For the text-containing cell, return its midpoint in (X, Y) coordinate format. 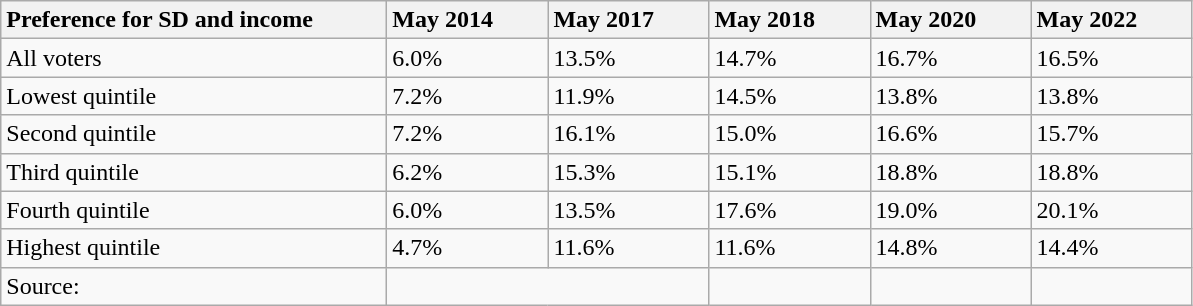
14.4% (1112, 248)
Fourth quintile (194, 210)
14.7% (790, 58)
Source: (194, 286)
16.7% (950, 58)
16.6% (950, 134)
6.2% (468, 172)
May 2018 (790, 20)
15.0% (790, 134)
19.0% (950, 210)
11.9% (628, 96)
All voters (194, 58)
May 2022 (1112, 20)
Preference for SD and income (194, 20)
16.1% (628, 134)
14.5% (790, 96)
15.1% (790, 172)
Highest quintile (194, 248)
14.8% (950, 248)
May 2017 (628, 20)
Lowest quintile (194, 96)
17.6% (790, 210)
20.1% (1112, 210)
May 2020 (950, 20)
15.7% (1112, 134)
Second quintile (194, 134)
Third quintile (194, 172)
16.5% (1112, 58)
15.3% (628, 172)
4.7% (468, 248)
May 2014 (468, 20)
